Provide the [x, y] coordinate of the cell's center where the given text is located.  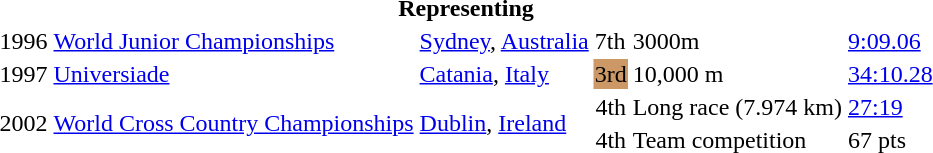
4th [610, 107]
Long race (7.974 km) [737, 107]
7th [610, 41]
World Junior Championships [234, 41]
3000m [737, 41]
Catania, Italy [504, 74]
Sydney, Australia [504, 41]
3rd [610, 74]
Universiade [234, 74]
10,000 m [737, 74]
